From the cell containing the given text, extract its center point as (x, y) coordinate. 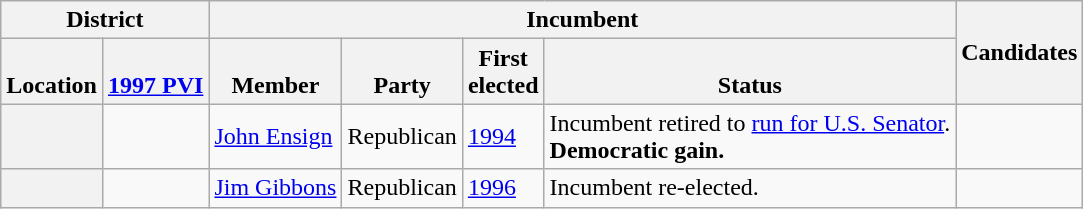
Status (750, 72)
Candidates (1020, 52)
Party (402, 72)
Location (52, 72)
Incumbent (582, 20)
John Ensign (276, 136)
District (105, 20)
Incumbent retired to run for U.S. Senator.Democratic gain. (750, 136)
1996 (503, 188)
Incumbent re-elected. (750, 188)
Firstelected (503, 72)
Jim Gibbons (276, 188)
Member (276, 72)
1997 PVI (155, 72)
1994 (503, 136)
